Return (x, y) of the center of cell containing provided text 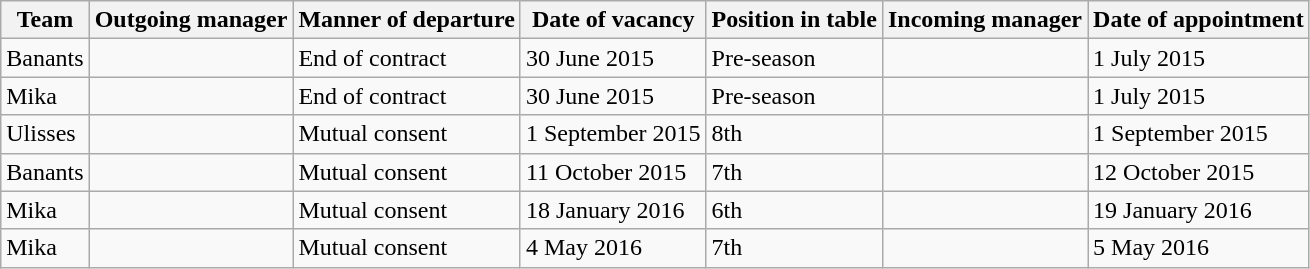
Incoming manager (984, 20)
Position in table (794, 20)
19 January 2016 (1199, 210)
11 October 2015 (613, 172)
6th (794, 210)
8th (794, 134)
Team (45, 20)
Date of vacancy (613, 20)
Ulisses (45, 134)
Date of appointment (1199, 20)
Outgoing manager (191, 20)
Manner of departure (406, 20)
12 October 2015 (1199, 172)
4 May 2016 (613, 248)
18 January 2016 (613, 210)
5 May 2016 (1199, 248)
